Find where the given text appears and provide that cell's center as (x, y) coordinate. 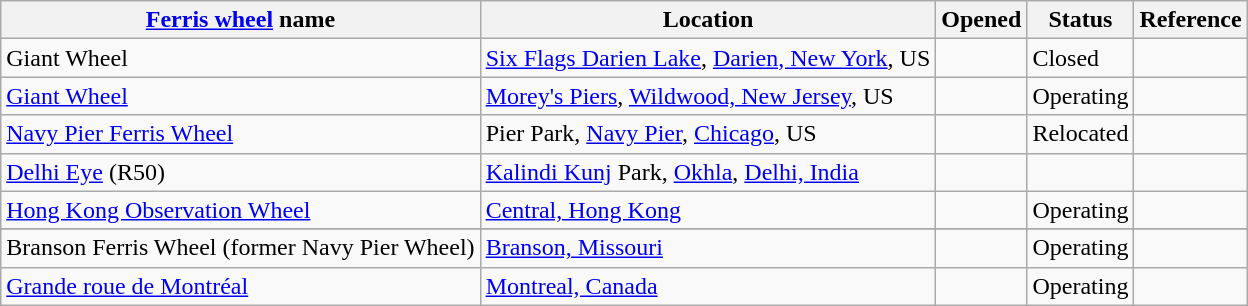
Reference (1190, 20)
Navy Pier Ferris Wheel (240, 134)
Status (1080, 20)
Morey's Piers, Wildwood, New Jersey, US (708, 96)
Branson, Missouri (708, 248)
Kalindi Kunj Park, Okhla, Delhi, India (708, 172)
Montreal, Canada (708, 286)
Six Flags Darien Lake, Darien, New York, US (708, 58)
Central, Hong Kong (708, 210)
Closed (1080, 58)
Hong Kong Observation Wheel (240, 210)
Ferris wheel name (240, 20)
Grande roue de Montréal (240, 286)
Opened (982, 20)
Relocated (1080, 134)
Delhi Eye (R50) (240, 172)
Branson Ferris Wheel (former Navy Pier Wheel) (240, 248)
Pier Park, Navy Pier, Chicago, US (708, 134)
Location (708, 20)
